Detect which cell encompasses the target text, then output its (X, Y) center coordinate. 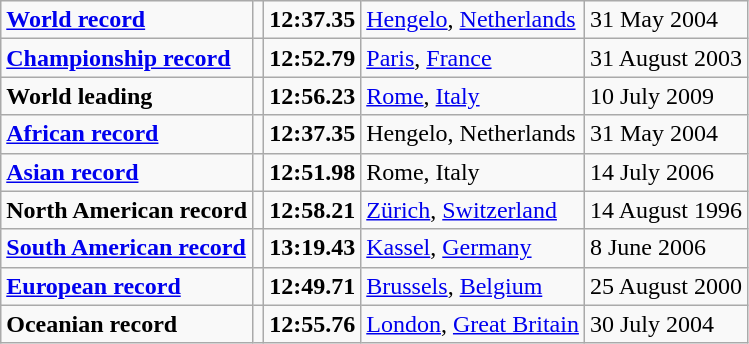
Oceanian record (127, 324)
12:55.76 (312, 324)
African record (127, 134)
25 August 2000 (666, 286)
South American record (127, 248)
Kassel, Germany (473, 248)
European record (127, 286)
Asian record (127, 172)
Paris, France (473, 58)
12:52.79 (312, 58)
World record (127, 20)
North American record (127, 210)
World leading (127, 96)
30 July 2004 (666, 324)
14 August 1996 (666, 210)
8 June 2006 (666, 248)
Championship record (127, 58)
12:51.98 (312, 172)
12:56.23 (312, 96)
31 August 2003 (666, 58)
Brussels, Belgium (473, 286)
12:49.71 (312, 286)
13:19.43 (312, 248)
12:58.21 (312, 210)
Zürich, Switzerland (473, 210)
London, Great Britain (473, 324)
10 July 2009 (666, 96)
14 July 2006 (666, 172)
